Search for the cell housing the specified text and yield its (x, y) center coordinate. 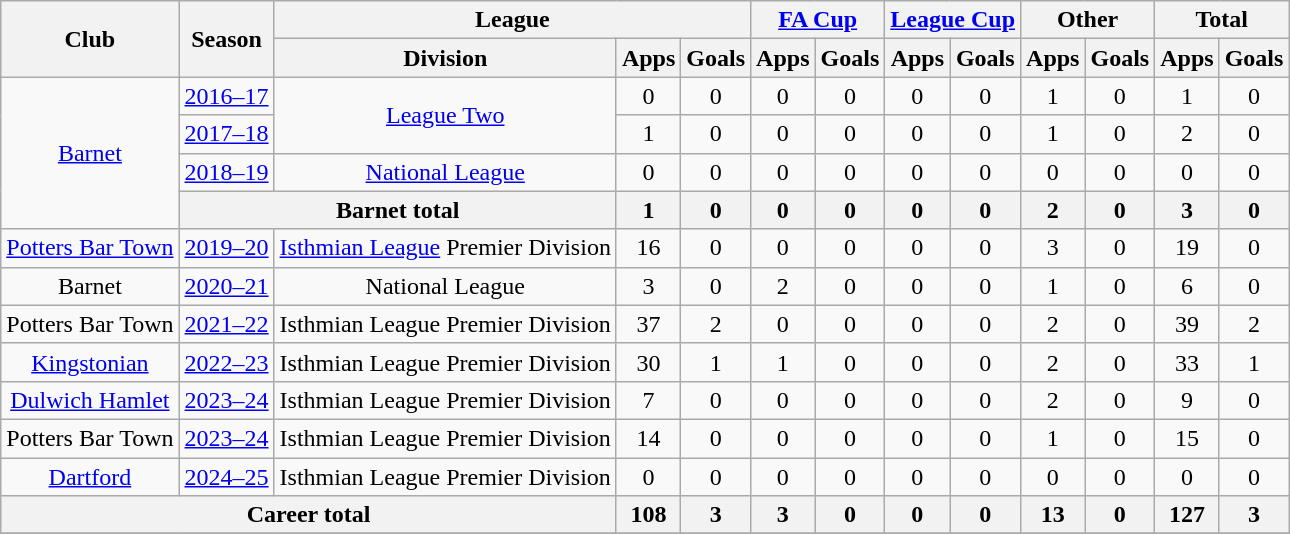
2019–20 (226, 248)
Kingstonian (90, 362)
Barnet total (398, 210)
2017–18 (226, 134)
Season (226, 39)
37 (648, 324)
33 (1187, 362)
Other (1088, 20)
108 (648, 515)
2024–25 (226, 477)
2020–21 (226, 286)
Division (445, 58)
19 (1187, 248)
Total (1222, 20)
2021–22 (226, 324)
9 (1187, 400)
15 (1187, 438)
39 (1187, 324)
League (512, 20)
Dulwich Hamlet (90, 400)
Club (90, 39)
16 (648, 248)
2016–17 (226, 96)
Career total (309, 515)
7 (648, 400)
127 (1187, 515)
6 (1187, 286)
FA Cup (818, 20)
2022–23 (226, 362)
Dartford (90, 477)
30 (648, 362)
14 (648, 438)
League Cup (953, 20)
13 (1053, 515)
2018–19 (226, 172)
League Two (445, 115)
